Provide the [X, Y] coordinate of the cell's center where the given text is located.  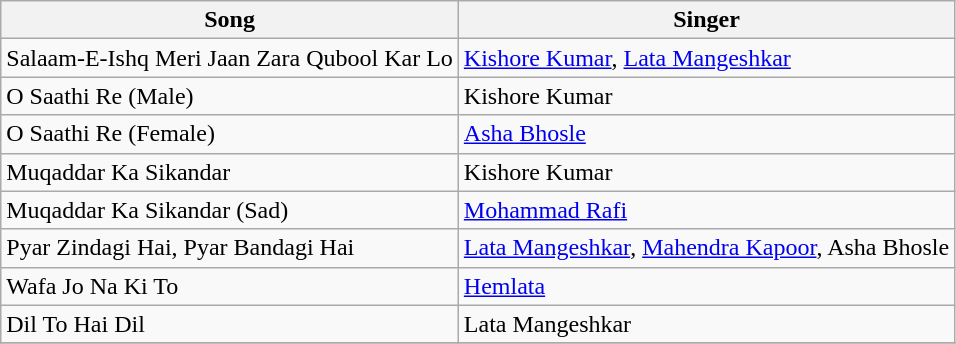
Dil To Hai Dil [230, 324]
Asha Bhosle [706, 134]
Song [230, 20]
Singer [706, 20]
O Saathi Re (Female) [230, 134]
Mohammad Rafi [706, 210]
Lata Mangeshkar, Mahendra Kapoor, Asha Bhosle [706, 248]
Muqaddar Ka Sikandar [230, 172]
Hemlata [706, 286]
Wafa Jo Na Ki To [230, 286]
O Saathi Re (Male) [230, 96]
Kishore Kumar, Lata Mangeshkar [706, 58]
Muqaddar Ka Sikandar (Sad) [230, 210]
Pyar Zindagi Hai, Pyar Bandagi Hai [230, 248]
Lata Mangeshkar [706, 324]
Salaam-E-Ishq Meri Jaan Zara Qubool Kar Lo [230, 58]
